Locate the cell with the specified text and output its (x, y) center coordinate. 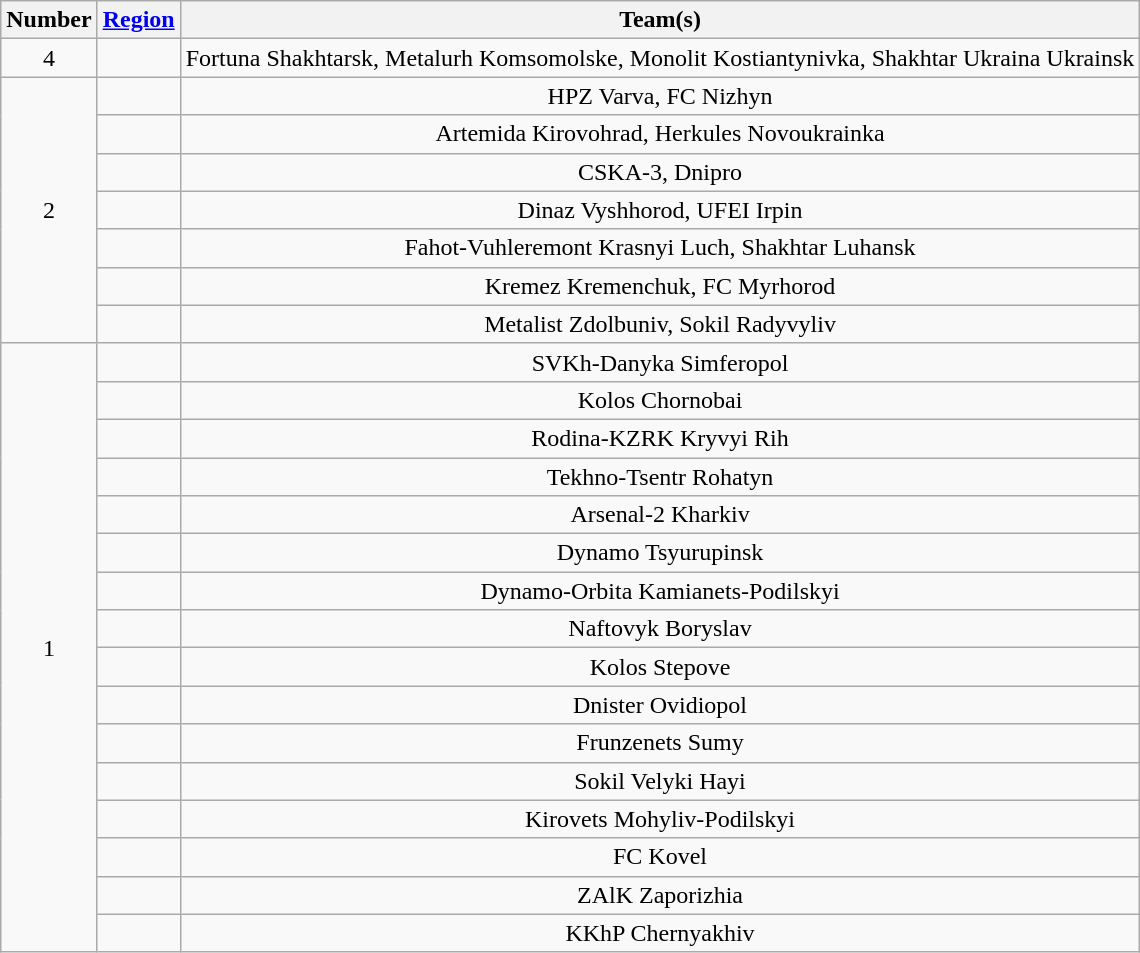
Metalist Zdolbuniv, Sokil Radyvyliv (660, 324)
Dynamo-Orbita Kamianets-Podilskyi (660, 591)
Tekhno-Tsentr Rohatyn (660, 477)
Kremez Kremenchuk, FC Myrhorod (660, 286)
Fahot-Vuhleremont Krasnyi Luch, Shakhtar Luhansk (660, 248)
FC Kovel (660, 857)
ZAlK Zaporizhia (660, 895)
Dynamo Tsyurupinsk (660, 553)
Dinaz Vyshhorod, UFEI Irpin (660, 210)
Number (49, 20)
Region (138, 20)
Kirovets Mohyliv-Podilskyi (660, 819)
4 (49, 58)
KKhP Chernyakhiv (660, 933)
Team(s) (660, 20)
Sokil Velyki Hayi (660, 781)
Frunzenets Sumy (660, 743)
SVKh-Danyka Simferopol (660, 362)
Kolos Chornobai (660, 400)
1 (49, 648)
Artemida Kirovohrad, Herkules Novoukrainka (660, 134)
Rodina-KZRK Kryvyi Rih (660, 438)
Dnister Ovidiopol (660, 705)
Fortuna Shakhtarsk, Metalurh Komsomolske, Monolit Kostiantynivka, Shakhtar Ukraina Ukrainsk (660, 58)
2 (49, 210)
Arsenal-2 Kharkiv (660, 515)
Naftovyk Boryslav (660, 629)
HPZ Varva, FC Nizhyn (660, 96)
CSKA-3, Dnipro (660, 172)
Kolos Stepove (660, 667)
